Locate the cell with the specified text and output its (x, y) center coordinate. 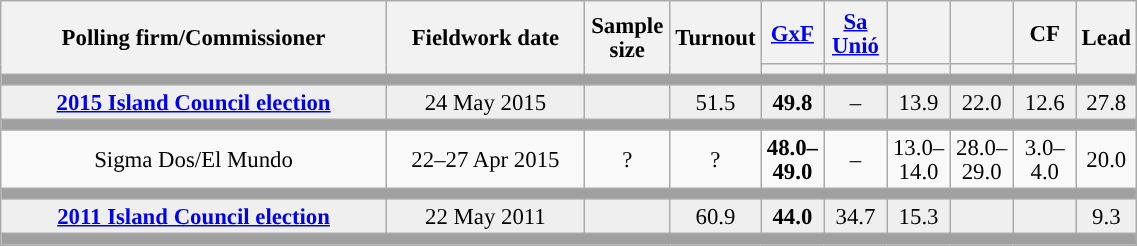
12.6 (1044, 102)
9.3 (1106, 218)
Sample size (627, 38)
44.0 (792, 218)
Sigma Dos/El Mundo (194, 160)
Polling firm/Commissioner (194, 38)
Lead (1106, 38)
GxF (792, 32)
Turnout (716, 38)
22.0 (982, 102)
2011 Island Council election (194, 218)
SaUnió (856, 32)
13.0–14.0 (918, 160)
2015 Island Council election (194, 102)
51.5 (716, 102)
22–27 Apr 2015 (485, 160)
20.0 (1106, 160)
3.0–4.0 (1044, 160)
CF (1044, 32)
24 May 2015 (485, 102)
22 May 2011 (485, 218)
Fieldwork date (485, 38)
34.7 (856, 218)
15.3 (918, 218)
49.8 (792, 102)
48.0–49.0 (792, 160)
60.9 (716, 218)
28.0–29.0 (982, 160)
27.8 (1106, 102)
13.9 (918, 102)
